Determine the (x, y) coordinate at the center of the cell enclosing the given text.  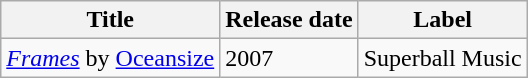
2007 (289, 58)
Title (110, 20)
Frames by Oceansize (110, 58)
Superball Music (442, 58)
Release date (289, 20)
Label (442, 20)
